Scan for the cell matching the given text and deliver its (x, y) coordinate at center. 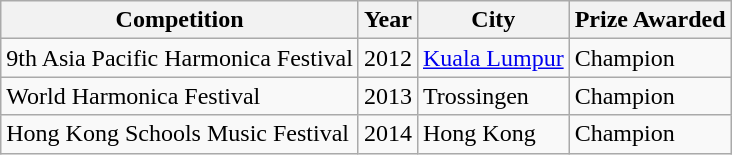
Trossingen (493, 96)
9th Asia Pacific Harmonica Festival (180, 58)
World Harmonica Festival (180, 96)
City (493, 20)
Hong Kong (493, 134)
2014 (388, 134)
Hong Kong Schools Music Festival (180, 134)
Kuala Lumpur (493, 58)
Year (388, 20)
2012 (388, 58)
2013 (388, 96)
Competition (180, 20)
Prize Awarded (650, 20)
